From the cell containing the given text, extract its center point as (X, Y) coordinate. 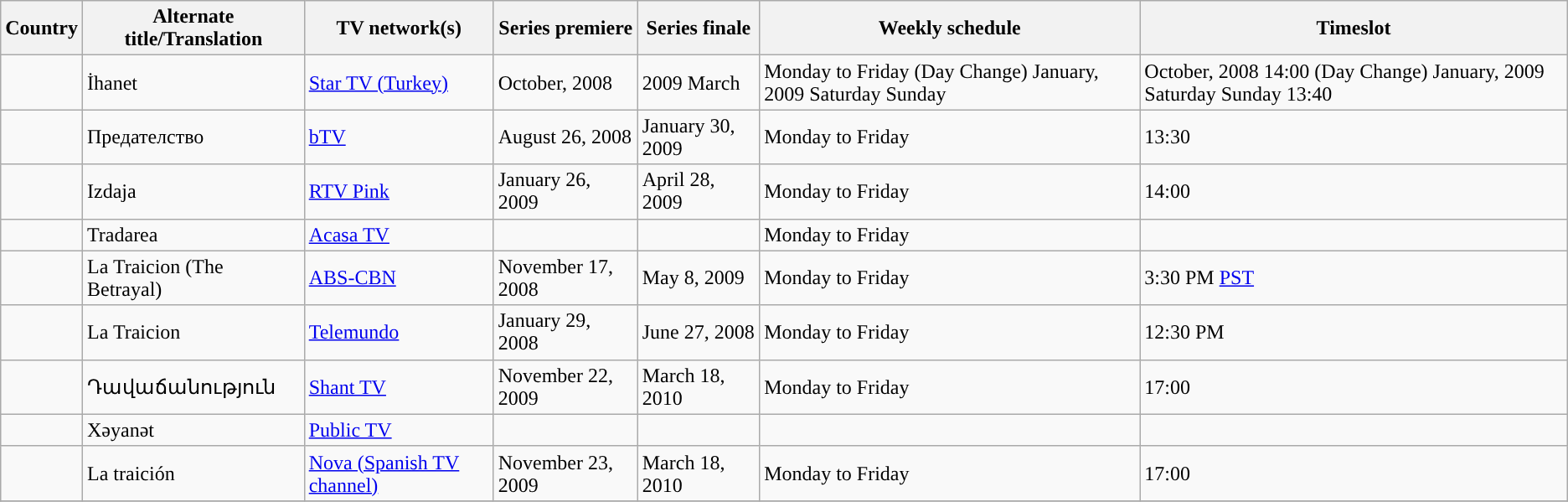
bTV (399, 137)
2009 March (699, 82)
İhanet (193, 82)
ABS-CBN (399, 278)
La Traicion (193, 332)
Monday to Friday (Day Change) January, 2009 Saturday Sunday (950, 82)
Xəyanət (193, 430)
Tradarea (193, 235)
Timeslot (1354, 28)
June 27, 2008 (699, 332)
August 26, 2008 (565, 137)
April 28, 2009 (699, 191)
May 8, 2009 (699, 278)
November 17, 2008 (565, 278)
TV network(s) (399, 28)
January 29, 2008 (565, 332)
RTV Pink (399, 191)
Nova (Spanish TV channel) (399, 473)
Դավաճանություն (193, 387)
La Traicion (The Betrayal) (193, 278)
Weekly schedule (950, 28)
12:30 PM (1354, 332)
La traición (193, 473)
Shant TV (399, 387)
Предателство (193, 137)
Acasa TV (399, 235)
13:30 (1354, 137)
Izdaja (193, 191)
Series finale (699, 28)
Alternate title/Translation (193, 28)
14:00 (1354, 191)
November 23, 2009 (565, 473)
October, 2008 (565, 82)
November 22, 2009 (565, 387)
Public TV (399, 430)
January 26, 2009 (565, 191)
January 30, 2009 (699, 137)
Star TV (Turkey) (399, 82)
Series premiere (565, 28)
October, 2008 14:00 (Day Change) January, 2009 Saturday Sunday 13:40 (1354, 82)
3:30 PM PST (1354, 278)
Country (42, 28)
Telemundo (399, 332)
